Scan for the cell matching the given text and deliver its (X, Y) coordinate at center. 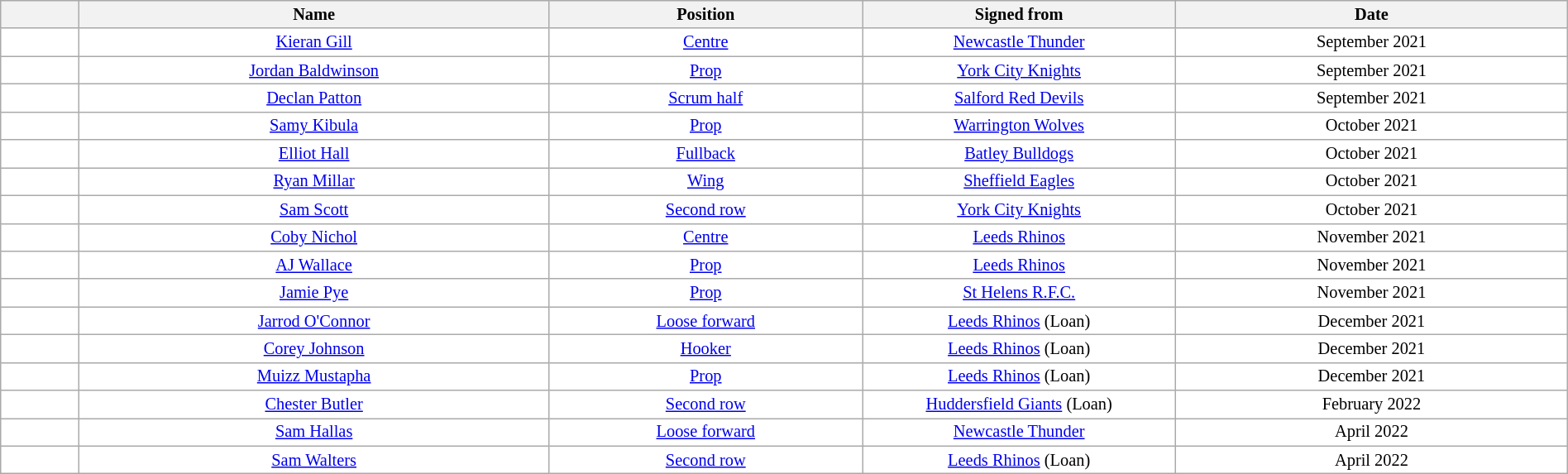
Samy Kibula (313, 126)
Jordan Baldwinson (313, 70)
Declan Patton (313, 98)
Coby Nichol (313, 237)
Sheffield Eagles (1019, 181)
Fullback (706, 154)
Corey Johnson (313, 348)
Salford Red Devils (1019, 98)
Wing (706, 181)
Sam Scott (313, 209)
Position (706, 14)
Kieran Gill (313, 42)
Batley Bulldogs (1019, 154)
Ryan Millar (313, 181)
February 2022 (1372, 405)
AJ Wallace (313, 265)
Sam Hallas (313, 432)
Jamie Pye (313, 293)
Elliot Hall (313, 154)
Muizz Mustapha (313, 376)
Huddersfield Giants (Loan) (1019, 405)
Jarrod O'Connor (313, 321)
Warrington Wolves (1019, 126)
Date (1372, 14)
Name (313, 14)
Chester Butler (313, 405)
Sam Walters (313, 460)
St Helens R.F.C. (1019, 293)
Hooker (706, 348)
Scrum half (706, 98)
Signed from (1019, 14)
